Return the [x, y] coordinate for the center point of the cell that contains the specified text.  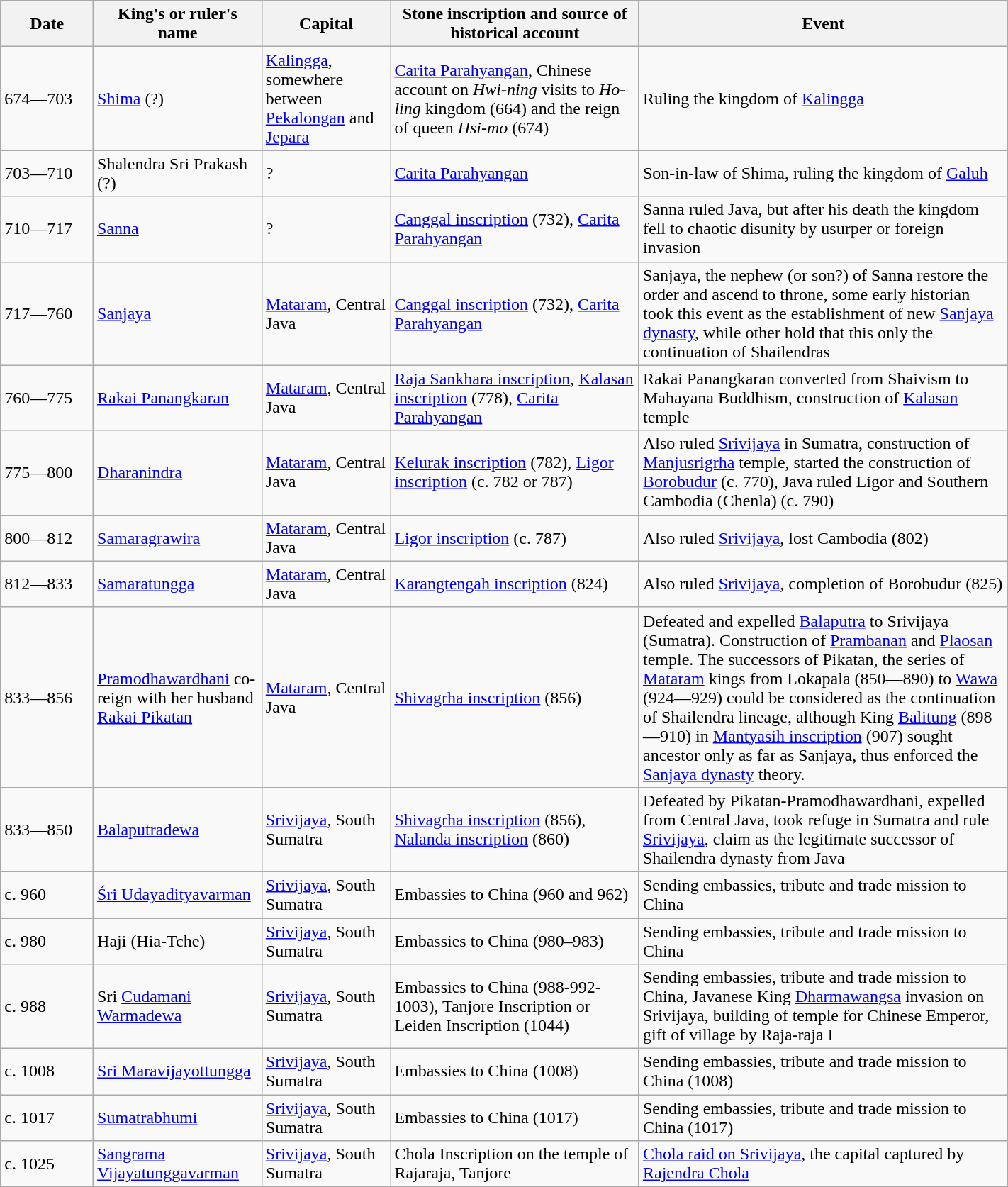
Stone inscription and source of historical account [515, 24]
Balaputradewa [178, 830]
Embassies to China (988-992-1003), Tanjore Inscription or Leiden Inscription (1044) [515, 1007]
Ligor inscription (c. 787) [515, 537]
Sending embassies, tribute and trade mission to China (1017) [823, 1118]
Shivagrha inscription (856) [515, 697]
Also ruled Srivijaya, lost Cambodia (802) [823, 537]
c. 960 [47, 895]
833—856 [47, 697]
703—710 [47, 173]
Chola Inscription on the temple of Rajaraja, Tanjore [515, 1164]
Embassies to China (980–983) [515, 940]
Carita Parahyangan, Chinese account on Hwi-ning visits to Ho-ling kingdom (664) and the reign of queen Hsi-mo (674) [515, 99]
Embassies to China (960 and 962) [515, 895]
Son-in-law of Shima, ruling the kingdom of Galuh [823, 173]
Śri Udayadityavarman [178, 895]
King's or ruler's name [178, 24]
833—850 [47, 830]
Ruling the kingdom of Kalingga [823, 99]
760—775 [47, 398]
717—760 [47, 313]
812—833 [47, 584]
Pramodhawardhani co-reign with her husband Rakai Pikatan [178, 697]
Sangrama Vijayatunggavarman [178, 1164]
Shivagrha inscription (856), Nalanda inscription (860) [515, 830]
Carita Parahyangan [515, 173]
Sumatrabhumi [178, 1118]
Date [47, 24]
Sri Cudamani Warmadewa [178, 1007]
Sending embassies, tribute and trade mission to China (1008) [823, 1072]
Shalendra Sri Prakash (?) [178, 173]
Sri Maravijayottungga [178, 1072]
c. 1008 [47, 1072]
Embassies to China (1017) [515, 1118]
Shima (?) [178, 99]
c. 1017 [47, 1118]
Rakai Panangkaran [178, 398]
Embassies to China (1008) [515, 1072]
Dharanindra [178, 472]
Rakai Panangkaran converted from Shaivism to Mahayana Buddhism, construction of Kalasan temple [823, 398]
Raja Sankhara inscription, Kalasan inscription (778), Carita Parahyangan [515, 398]
Sanna [178, 229]
Capital [326, 24]
775—800 [47, 472]
Kelurak inscription (782), Ligor inscription (c. 782 or 787) [515, 472]
Sanna ruled Java, but after his death the kingdom fell to chaotic disunity by usurper or foreign invasion [823, 229]
Chola raid on Srivijaya, the capital captured by Rajendra Chola [823, 1164]
c. 988 [47, 1007]
800—812 [47, 537]
Samaragrawira [178, 537]
Samaratungga [178, 584]
Karangtengah inscription (824) [515, 584]
Also ruled Srivijaya, completion of Borobudur (825) [823, 584]
Kalingga, somewhere between Pekalongan and Jepara [326, 99]
c. 980 [47, 940]
710—717 [47, 229]
c. 1025 [47, 1164]
674—703 [47, 99]
Event [823, 24]
Haji (Hia-Tche) [178, 940]
Sanjaya [178, 313]
